Return the (x, y) coordinate for the center point of the cell that contains the specified text.  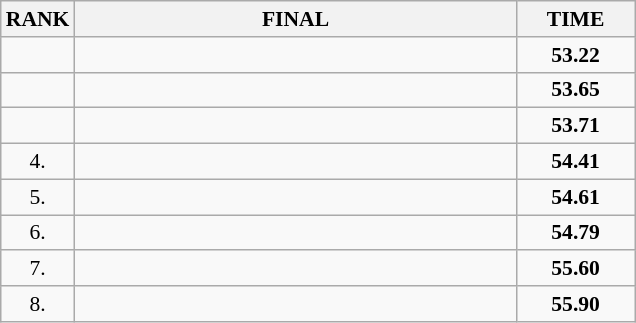
53.71 (576, 126)
4. (38, 162)
7. (38, 269)
6. (38, 233)
RANK (38, 19)
53.65 (576, 90)
FINAL (295, 19)
55.90 (576, 304)
54.79 (576, 233)
54.41 (576, 162)
TIME (576, 19)
8. (38, 304)
54.61 (576, 197)
5. (38, 197)
53.22 (576, 55)
55.60 (576, 269)
